Provide the [X, Y] coordinate of the cell's center where the given text is located.  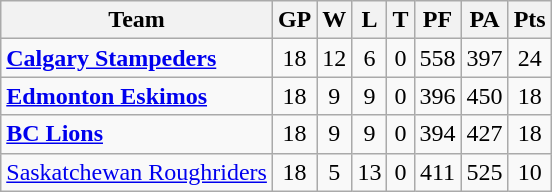
6 [370, 58]
558 [438, 58]
PF [438, 20]
10 [530, 172]
Calgary Stampeders [137, 58]
525 [484, 172]
BC Lions [137, 134]
Edmonton Eskimos [137, 96]
397 [484, 58]
5 [334, 172]
450 [484, 96]
12 [334, 58]
Pts [530, 20]
T [400, 20]
411 [438, 172]
PA [484, 20]
396 [438, 96]
L [370, 20]
24 [530, 58]
13 [370, 172]
Saskatchewan Roughriders [137, 172]
427 [484, 134]
GP [294, 20]
W [334, 20]
Team [137, 20]
394 [438, 134]
